Determine the (X, Y) coordinate at the center of the cell enclosing the given text.  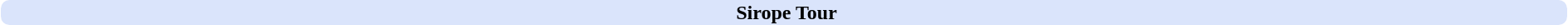
Sirope Tour (784, 12)
